Return the [X, Y] coordinate for the center point of the cell that contains the specified text.  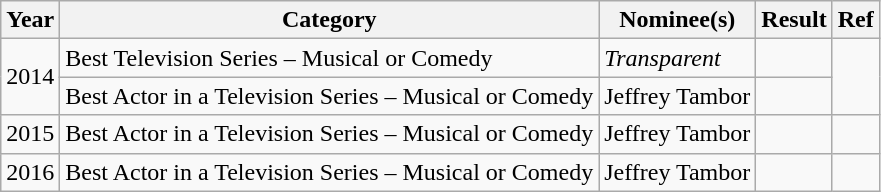
Ref [856, 20]
Best Television Series – Musical or Comedy [330, 58]
Year [30, 20]
2016 [30, 172]
Transparent [678, 58]
Nominee(s) [678, 20]
2015 [30, 134]
Category [330, 20]
Result [794, 20]
2014 [30, 77]
